Detect which cell encompasses the target text, then output its (X, Y) center coordinate. 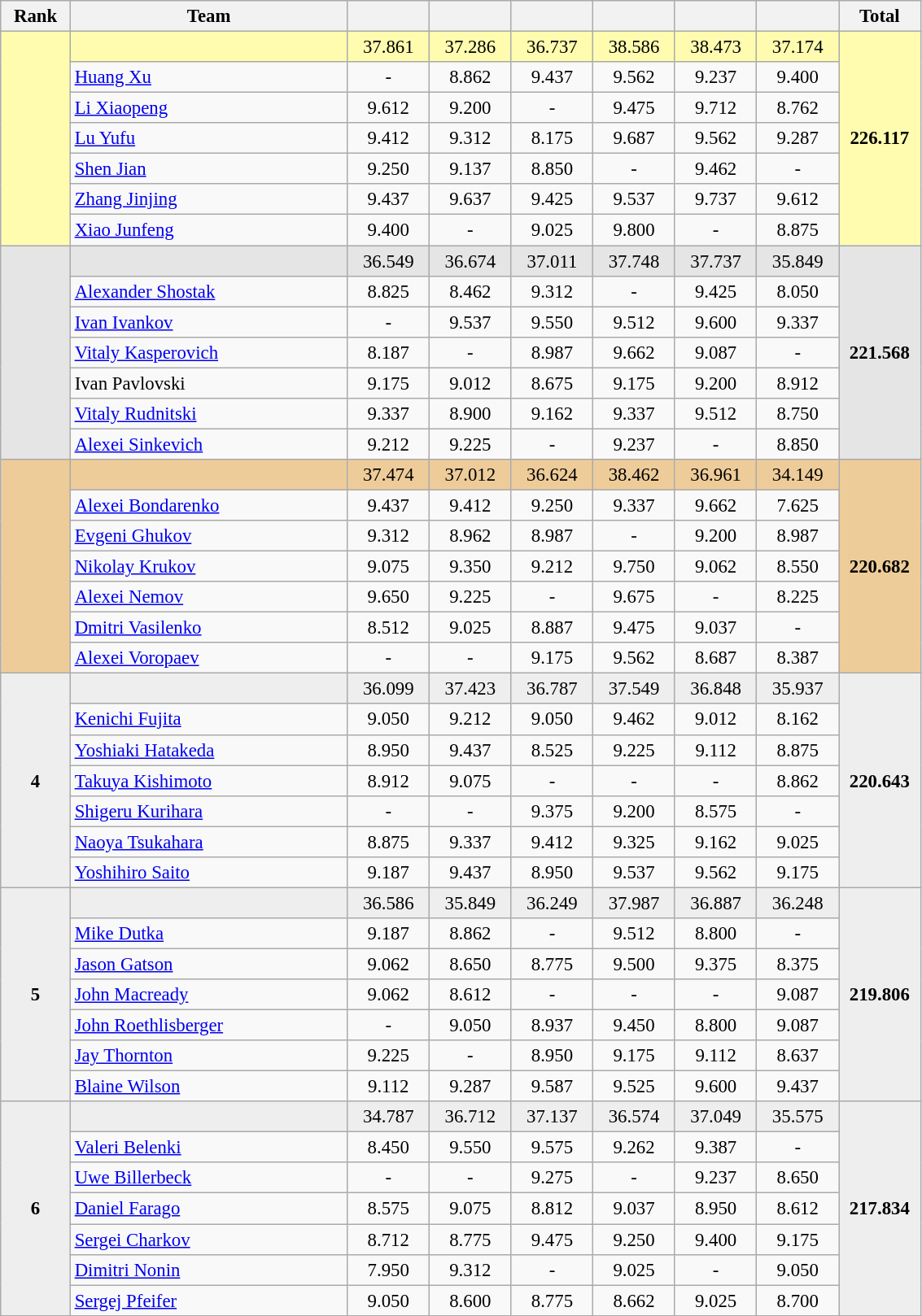
36.099 (389, 689)
8.175 (552, 138)
Alexander Shostak (208, 291)
37.861 (389, 47)
36.848 (716, 689)
219.806 (879, 994)
36.574 (635, 1117)
34.787 (389, 1117)
9.137 (470, 169)
36.248 (797, 903)
8.387 (797, 658)
8.712 (389, 1240)
8.962 (470, 536)
Sergei Charkov (208, 1240)
220.682 (879, 566)
36.249 (552, 903)
36.549 (389, 261)
Dimitri Nonin (208, 1270)
217.834 (879, 1209)
Zhang Jinjing (208, 199)
Blaine Wilson (208, 1087)
Alexei Sinkevich (208, 444)
9.525 (635, 1087)
8.187 (389, 352)
John Macready (208, 995)
Daniel Farago (208, 1209)
Mike Dutka (208, 934)
36.961 (716, 475)
9.450 (635, 1026)
Valeri Belenki (208, 1148)
38.462 (635, 475)
37.286 (470, 47)
9.675 (635, 597)
8.375 (797, 964)
34.149 (797, 475)
9.387 (716, 1148)
8.937 (552, 1026)
Uwe Billerbeck (208, 1179)
36.586 (389, 903)
37.011 (552, 261)
9.687 (635, 138)
Alexei Nemov (208, 597)
Takuya Kishimoto (208, 781)
Huang Xu (208, 77)
Alexei Voropaev (208, 658)
Vitaly Rudnitski (208, 414)
Shigeru Kurihara (208, 811)
Sergej Pfeifer (208, 1301)
37.174 (797, 47)
8.637 (797, 1056)
8.887 (552, 628)
8.675 (552, 383)
36.624 (552, 475)
Jason Gatson (208, 964)
John Roethlisberger (208, 1026)
8.812 (552, 1209)
9.737 (716, 199)
8.462 (470, 291)
37.549 (635, 689)
35.575 (797, 1117)
8.225 (797, 597)
9.325 (635, 842)
37.474 (389, 475)
38.473 (716, 47)
8.525 (552, 750)
8.550 (797, 567)
226.117 (879, 138)
220.643 (879, 781)
Ivan Ivankov (208, 322)
Team (208, 16)
38.586 (635, 47)
35.937 (797, 689)
37.423 (470, 689)
5 (36, 994)
8.450 (389, 1148)
Naoya Tsukahara (208, 842)
36.887 (716, 903)
37.737 (716, 261)
6 (36, 1209)
8.162 (797, 720)
9.650 (389, 597)
8.750 (797, 414)
37.748 (635, 261)
221.568 (879, 353)
8.825 (389, 291)
Dmitri Vasilenko (208, 628)
37.137 (552, 1117)
7.625 (797, 505)
8.700 (797, 1301)
9.262 (635, 1148)
Alexei Bondarenko (208, 505)
Rank (36, 16)
Yoshiaki Hatakeda (208, 750)
8.662 (635, 1301)
37.012 (470, 475)
Li Xiaopeng (208, 108)
7.950 (389, 1270)
Vitaly Kasperovich (208, 352)
9.800 (635, 230)
Nikolay Krukov (208, 567)
Lu Yufu (208, 138)
Yoshihiro Saito (208, 873)
Kenichi Fujita (208, 720)
8.762 (797, 108)
9.575 (552, 1148)
Jay Thornton (208, 1056)
36.787 (552, 689)
9.637 (470, 199)
37.049 (716, 1117)
8.600 (470, 1301)
37.987 (635, 903)
36.712 (470, 1117)
9.500 (635, 964)
8.687 (716, 658)
Xiao Junfeng (208, 230)
8.512 (389, 628)
Total (879, 16)
9.350 (470, 567)
36.674 (470, 261)
Shen Jian (208, 169)
9.750 (635, 567)
8.050 (797, 291)
9.275 (552, 1179)
36.737 (552, 47)
Evgeni Ghukov (208, 536)
Ivan Pavlovski (208, 383)
9.587 (552, 1087)
8.900 (470, 414)
9.712 (716, 108)
4 (36, 781)
